Provide the [x, y] coordinate of the cell's center where the given text is located.  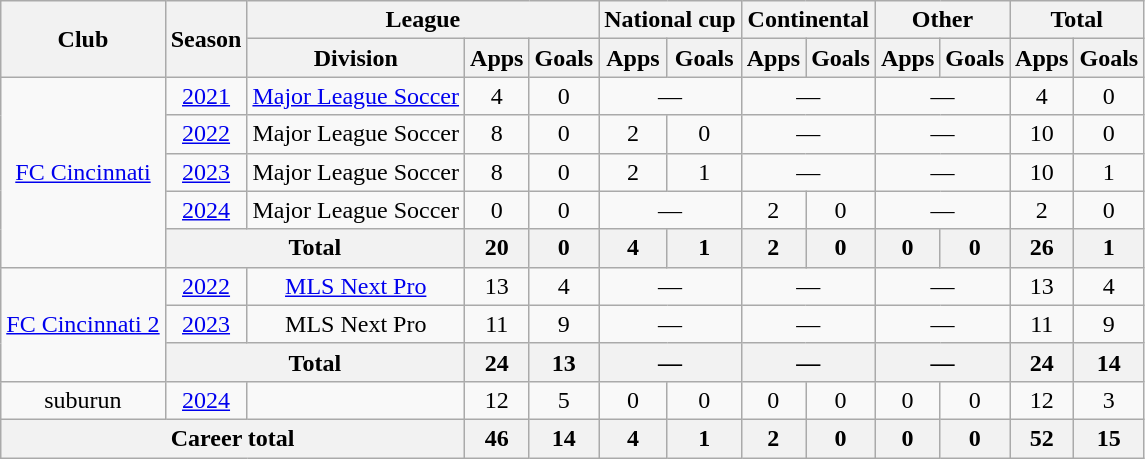
20 [497, 248]
Career total [233, 438]
Other [942, 20]
26 [1042, 248]
FC Cincinnati [83, 172]
League [423, 20]
FC Cincinnati 2 [83, 324]
46 [497, 438]
3 [1109, 400]
5 [564, 400]
Continental [808, 20]
National cup [670, 20]
suburun [83, 400]
15 [1109, 438]
2021 [206, 96]
52 [1042, 438]
Division [356, 58]
Club [83, 39]
Season [206, 39]
